Detect which cell encompasses the target text, then output its (X, Y) center coordinate. 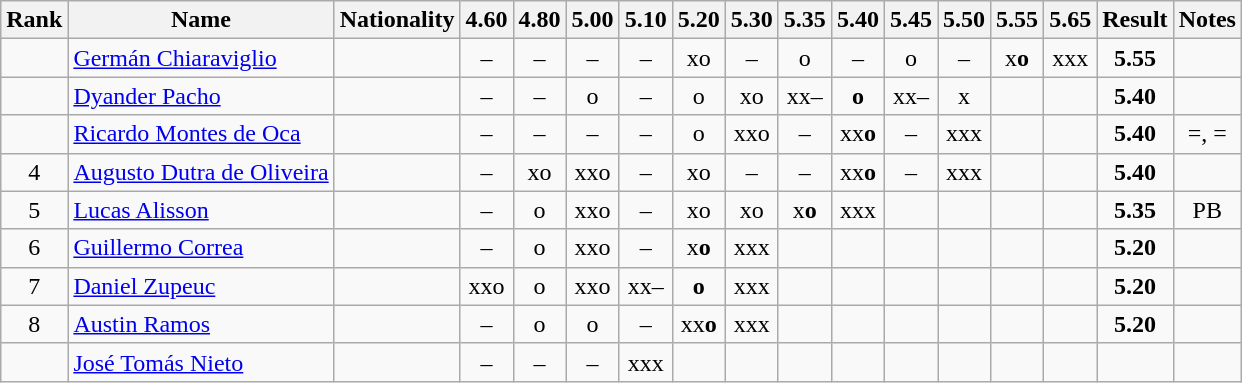
Name (201, 20)
Nationality (397, 20)
5.45 (910, 20)
Daniel Zupeuc (201, 286)
José Tomás Nieto (201, 362)
Dyander Pacho (201, 96)
5.50 (964, 20)
8 (34, 324)
x (964, 96)
Ricardo Montes de Oca (201, 134)
4.80 (540, 20)
7 (34, 286)
PB (1207, 210)
Austin Ramos (201, 324)
4 (34, 172)
5.10 (646, 20)
5.00 (592, 20)
6 (34, 248)
5 (34, 210)
Guillermo Correa (201, 248)
Germán Chiaraviglio (201, 58)
Augusto Dutra de Oliveira (201, 172)
5.30 (752, 20)
4.60 (486, 20)
=, = (1207, 134)
Result (1135, 20)
5.65 (1070, 20)
Notes (1207, 20)
Rank (34, 20)
Lucas Alisson (201, 210)
